Provide the (X, Y) coordinate of the cell's center where the given text is located.  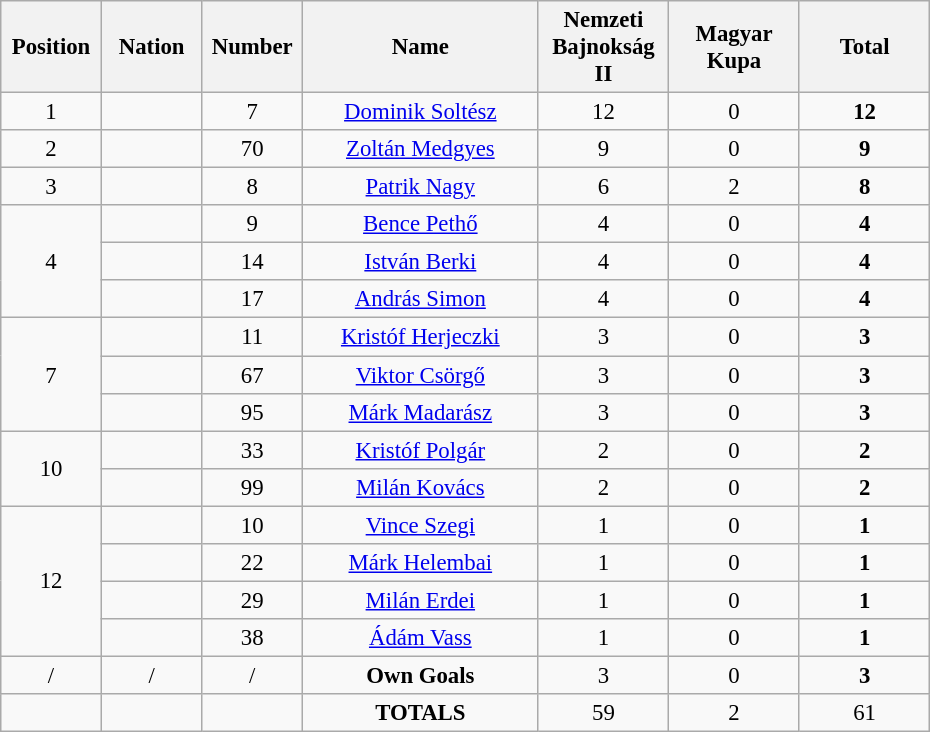
Magyar Kupa (734, 47)
István Berki (421, 262)
Zoltán Medgyes (421, 149)
Number (252, 47)
95 (252, 412)
Own Goals (421, 675)
Patrik Nagy (421, 187)
Dominik Soltész (421, 112)
Kristóf Polgár (421, 450)
Milán Erdei (421, 600)
Kristóf Herjeczki (421, 337)
Nation (152, 47)
33 (252, 450)
Position (52, 47)
Viktor Csörgő (421, 375)
Name (421, 47)
61 (864, 713)
6 (604, 187)
Márk Madarász (421, 412)
59 (604, 713)
Bence Pethő (421, 224)
Nemzeti Bajnokság II (604, 47)
17 (252, 299)
TOTALS (421, 713)
Total (864, 47)
99 (252, 487)
Milán Kovács (421, 487)
67 (252, 375)
22 (252, 563)
38 (252, 638)
70 (252, 149)
11 (252, 337)
29 (252, 600)
Márk Helembai (421, 563)
Ádám Vass (421, 638)
András Simon (421, 299)
14 (252, 262)
Vince Szegi (421, 525)
